From the cell containing the given text, extract its center point as [X, Y] coordinate. 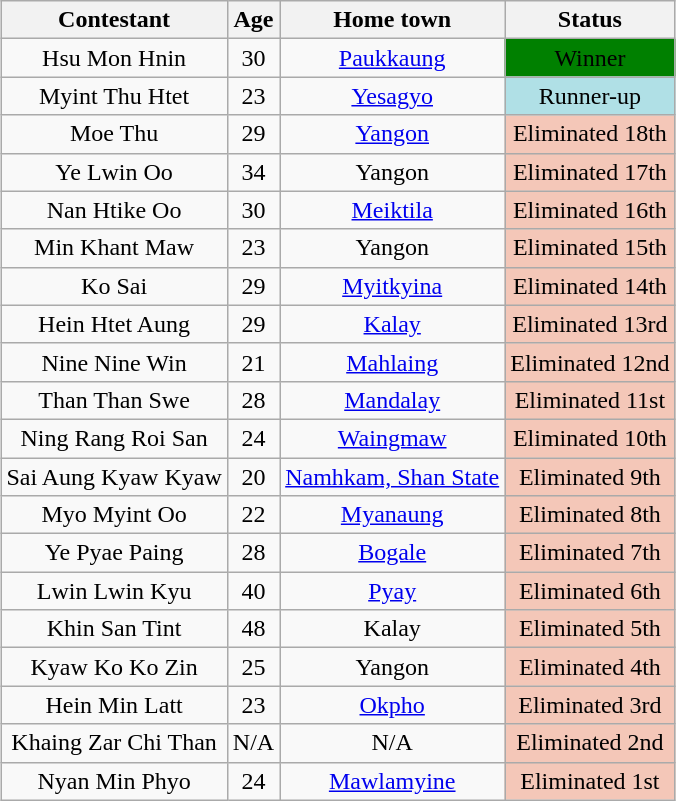
Eliminated 13rd [590, 324]
Lwin Lwin Kyu [114, 591]
Eliminated 2nd [590, 743]
20 [253, 477]
Myanaung [392, 515]
40 [253, 591]
Nyan Min Phyo [114, 781]
48 [253, 629]
Eliminated 9th [590, 477]
21 [253, 362]
Myint Thu Htet [114, 96]
Mawlamyine [392, 781]
Eliminated 12nd [590, 362]
Eliminated 10th [590, 438]
Khin San Tint [114, 629]
Hsu Mon Hnin [114, 58]
Eliminated 15th [590, 248]
25 [253, 667]
Eliminated 5th [590, 629]
Eliminated 17th [590, 172]
Khaing Zar Chi Than [114, 743]
Kyaw Ko Ko Zin [114, 667]
Min Khant Maw [114, 248]
Eliminated 14th [590, 286]
Age [253, 20]
Pyay [392, 591]
Paukkaung [392, 58]
Ye Pyae Paing [114, 553]
Waingmaw [392, 438]
Namhkam, Shan State [392, 477]
Ye Lwin Oo [114, 172]
Okpho [392, 705]
22 [253, 515]
Eliminated 8th [590, 515]
Mahlaing [392, 362]
Myo Myint Oo [114, 515]
Than Than Swe [114, 400]
Eliminated 4th [590, 667]
Runner-up [590, 96]
Eliminated 11st [590, 400]
Bogale [392, 553]
Meiktila [392, 210]
34 [253, 172]
Home town [392, 20]
Ning Rang Roi San [114, 438]
Hein Min Latt [114, 705]
Sai Aung Kyaw Kyaw [114, 477]
Nine Nine Win [114, 362]
Eliminated 18th [590, 134]
Contestant [114, 20]
Yesagyo [392, 96]
Ko Sai [114, 286]
Mandalay [392, 400]
Myitkyina [392, 286]
Eliminated 6th [590, 591]
Eliminated 1st [590, 781]
Status [590, 20]
Hein Htet Aung [114, 324]
Eliminated 7th [590, 553]
Nan Htike Oo [114, 210]
Eliminated 16th [590, 210]
Eliminated 3rd [590, 705]
Winner [590, 58]
Moe Thu [114, 134]
